Locate the cell with the specified text and output its (x, y) center coordinate. 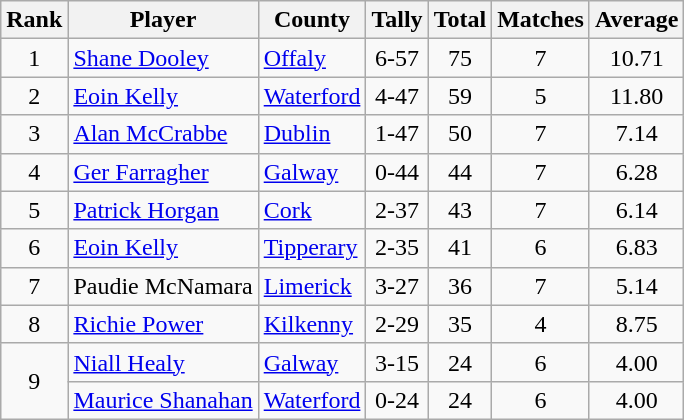
County (312, 20)
Kilkenny (312, 324)
35 (460, 324)
43 (460, 210)
0-44 (397, 172)
Limerick (312, 286)
41 (460, 248)
Total (460, 20)
59 (460, 96)
3-27 (397, 286)
Average (636, 20)
2-37 (397, 210)
9 (34, 381)
Alan McCrabbe (163, 134)
Tipperary (312, 248)
3 (34, 134)
50 (460, 134)
Paudie McNamara (163, 286)
6.28 (636, 172)
Patrick Horgan (163, 210)
Maurice Shanahan (163, 400)
4-47 (397, 96)
1 (34, 58)
Niall Healy (163, 362)
36 (460, 286)
1-47 (397, 134)
0-24 (397, 400)
Player (163, 20)
6.83 (636, 248)
7.14 (636, 134)
Matches (541, 20)
Offaly (312, 58)
Dublin (312, 134)
10.71 (636, 58)
44 (460, 172)
Tally (397, 20)
6-57 (397, 58)
Cork (312, 210)
Shane Dooley (163, 58)
3-15 (397, 362)
2-29 (397, 324)
8.75 (636, 324)
2 (34, 96)
5.14 (636, 286)
11.80 (636, 96)
Richie Power (163, 324)
Ger Farragher (163, 172)
Rank (34, 20)
75 (460, 58)
8 (34, 324)
2-35 (397, 248)
6.14 (636, 210)
